Pinpoint the cell where the given text exists, returning its (X, Y) midpoint coordinate. 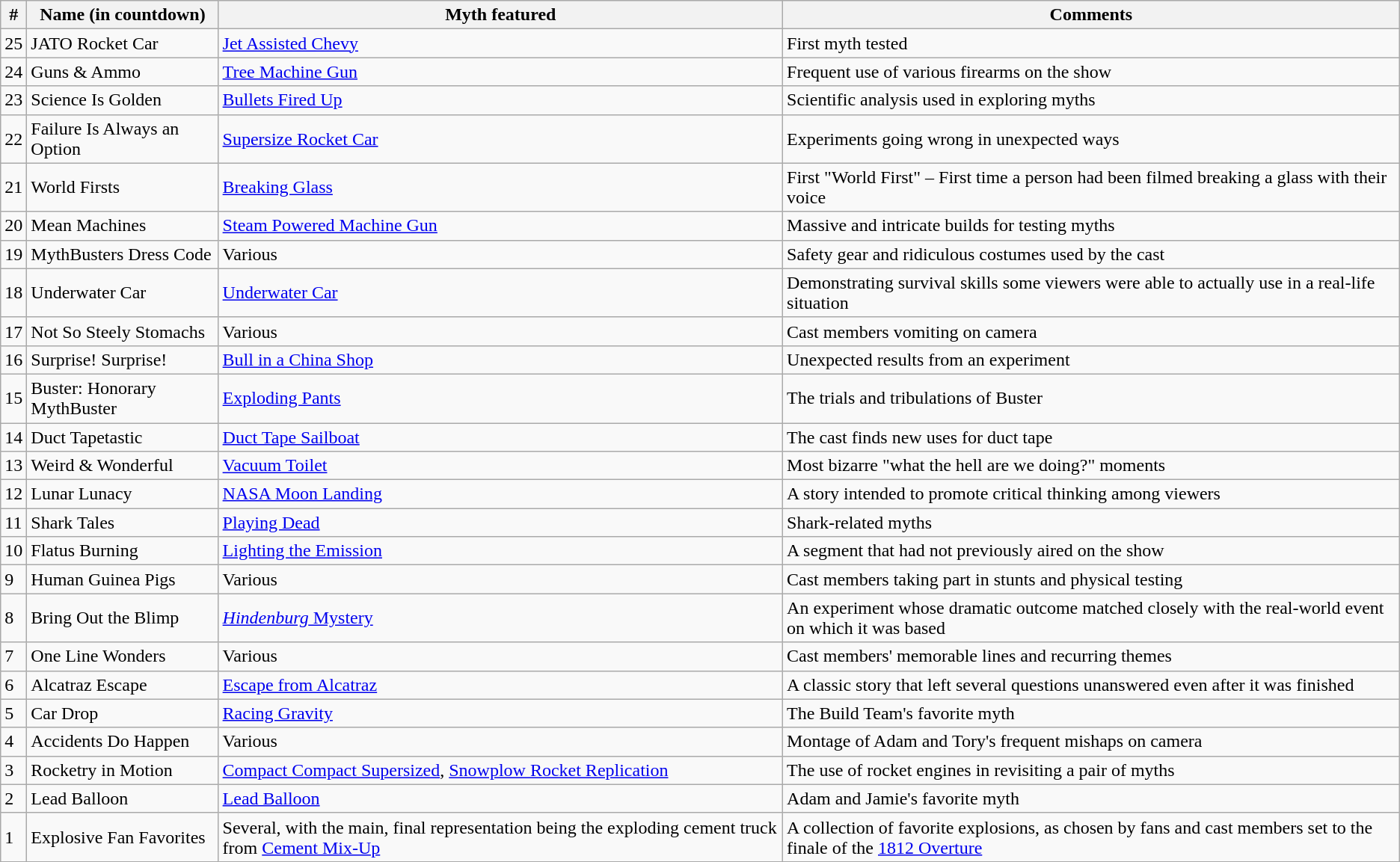
Massive and intricate builds for testing myths (1092, 226)
First "World First" – First time a person had been filmed breaking a glass with their voice (1092, 187)
Shark-related myths (1092, 523)
22 (13, 139)
Frequent use of various firearms on the show (1092, 72)
Vacuum Toilet (500, 466)
Most bizarre "what the hell are we doing?" moments (1092, 466)
Racing Gravity (500, 713)
A segment that had not previously aired on the show (1092, 551)
20 (13, 226)
Comments (1092, 15)
Alcatraz Escape (123, 685)
10 (13, 551)
Lighting the Emission (500, 551)
Failure Is Always an Option (123, 139)
A classic story that left several questions unanswered even after it was finished (1092, 685)
Demonstrating survival skills some viewers were able to actually use in a real-life situation (1092, 293)
Exploding Pants (500, 398)
Flatus Burning (123, 551)
21 (13, 187)
Cast members taking part in stunts and physical testing (1092, 579)
Guns & Ammo (123, 72)
Myth featured (500, 15)
Escape from Alcatraz (500, 685)
14 (13, 437)
Several, with the main, final representation being the exploding cement truck from Cement Mix-Up (500, 837)
6 (13, 685)
Buster: Honorary MythBuster (123, 398)
Duct Tapetastic (123, 437)
13 (13, 466)
Cast members vomiting on camera (1092, 331)
24 (13, 72)
A collection of favorite explosions, as chosen by fans and cast members set to the finale of the 1812 Overture (1092, 837)
Safety gear and ridiculous costumes used by the cast (1092, 254)
Science Is Golden (123, 100)
16 (13, 360)
Jet Assisted Chevy (500, 43)
1 (13, 837)
18 (13, 293)
Steam Powered Machine Gun (500, 226)
One Line Wonders (123, 656)
A story intended to promote critical thinking among viewers (1092, 494)
Adam and Jamie's favorite myth (1092, 798)
The cast finds new uses for duct tape (1092, 437)
17 (13, 331)
Unexpected results from an experiment (1092, 360)
Bullets Fired Up (500, 100)
Bull in a China Shop (500, 360)
Playing Dead (500, 523)
Name (in countdown) (123, 15)
Duct Tape Sailboat (500, 437)
First myth tested (1092, 43)
5 (13, 713)
Rocketry in Motion (123, 770)
Compact Compact Supersized, Snowplow Rocket Replication (500, 770)
Lunar Lunacy (123, 494)
Surprise! Surprise! (123, 360)
NASA Moon Landing (500, 494)
Not So Steely Stomachs (123, 331)
Human Guinea Pigs (123, 579)
Supersize Rocket Car (500, 139)
12 (13, 494)
The Build Team's favorite myth (1092, 713)
2 (13, 798)
9 (13, 579)
8 (13, 618)
Car Drop (123, 713)
Cast members' memorable lines and recurring themes (1092, 656)
JATO Rocket Car (123, 43)
An experiment whose dramatic outcome matched closely with the real-world event on which it was based (1092, 618)
Tree Machine Gun (500, 72)
11 (13, 523)
Montage of Adam and Tory's frequent mishaps on camera (1092, 742)
25 (13, 43)
Bring Out the Blimp (123, 618)
Explosive Fan Favorites (123, 837)
Experiments going wrong in unexpected ways (1092, 139)
23 (13, 100)
# (13, 15)
The trials and tribulations of Buster (1092, 398)
19 (13, 254)
Weird & Wonderful (123, 466)
The use of rocket engines in revisiting a pair of myths (1092, 770)
World Firsts (123, 187)
Scientific analysis used in exploring myths (1092, 100)
Shark Tales (123, 523)
Mean Machines (123, 226)
Hindenburg Mystery (500, 618)
3 (13, 770)
15 (13, 398)
4 (13, 742)
Breaking Glass (500, 187)
Accidents Do Happen (123, 742)
MythBusters Dress Code (123, 254)
7 (13, 656)
